Detect which cell encompasses the target text, then output its [x, y] center coordinate. 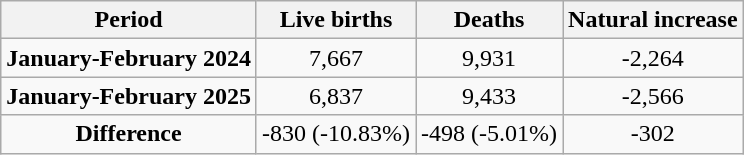
-2,566 [654, 96]
Period [129, 20]
-2,264 [654, 58]
Deaths [490, 20]
Difference [129, 134]
-498 (-5.01%) [490, 134]
9,433 [490, 96]
7,667 [336, 58]
Live births [336, 20]
January-February 2025 [129, 96]
-302 [654, 134]
6,837 [336, 96]
January-February 2024 [129, 58]
9,931 [490, 58]
-830 (-10.83%) [336, 134]
Natural increase [654, 20]
